From the cell containing the given text, extract its center point as [X, Y] coordinate. 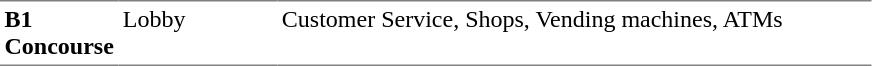
B1Concourse [59, 33]
Customer Service, Shops, Vending machines, ATMs [574, 33]
Lobby [198, 33]
